Return [x, y] of the center of cell containing provided text 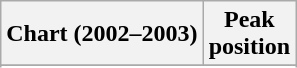
Chart (2002–2003) [102, 34]
Peakposition [249, 34]
